From the cell containing the given text, extract its center point as (x, y) coordinate. 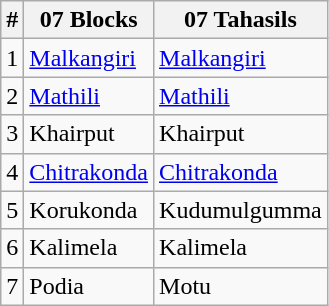
Motu (241, 286)
2 (12, 96)
07 Tahasils (241, 20)
07 Blocks (89, 20)
Kudumulgumma (241, 210)
3 (12, 134)
Podia (89, 286)
# (12, 20)
5 (12, 210)
4 (12, 172)
1 (12, 58)
6 (12, 248)
7 (12, 286)
Korukonda (89, 210)
